Determine the (x, y) coordinate at the center of the cell enclosing the given text.  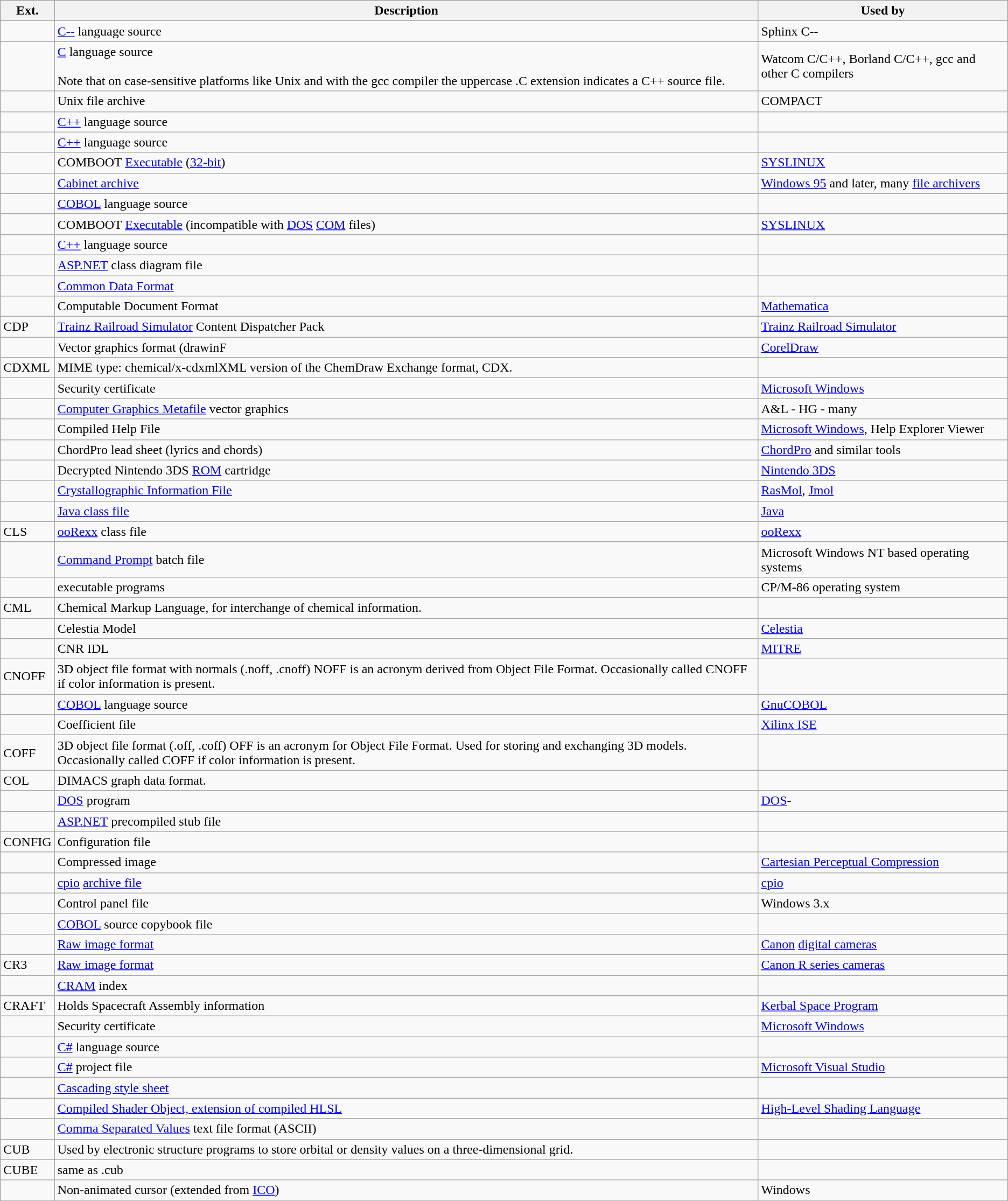
C-- language source (406, 31)
MIME type: chemical/x-cdxmlXML version of the ChemDraw Exchange format, CDX. (406, 368)
CLS (27, 532)
cpio archive file (406, 883)
CR3 (27, 965)
Command Prompt batch file (406, 559)
C# project file (406, 1067)
CDP (27, 327)
Java class file (406, 511)
CDXML (27, 368)
Mathematica (883, 306)
Common Data Format (406, 286)
DIMACS graph data format. (406, 780)
CNR IDL (406, 649)
Unix file archive (406, 101)
Microsoft Windows, Help Explorer Viewer (883, 429)
Trainz Railroad Simulator Content Dispatcher Pack (406, 327)
Canon digital cameras (883, 944)
High-Level Shading Language (883, 1108)
Compiled Help File (406, 429)
Description (406, 11)
CUBE (27, 1170)
Windows 95 and later, many file archivers (883, 183)
cpio (883, 883)
ChordPro lead sheet (lyrics and chords) (406, 450)
CML (27, 608)
Crystallographic Information File (406, 491)
DOS- (883, 801)
COMBOOT Executable (incompatible with DOS COM files) (406, 224)
Windows (883, 1190)
MITRE (883, 649)
Cartesian Perceptual Compression (883, 862)
same as .cub (406, 1170)
C language sourceNote that on case-sensitive platforms like Unix and with the gcc compiler the uppercase .C extension indicates a C++ source file. (406, 66)
Configuration file (406, 842)
Cabinet archive (406, 183)
CorelDraw (883, 347)
Microsoft Visual Studio (883, 1067)
COBOL source copybook file (406, 924)
Trainz Railroad Simulator (883, 327)
Control panel file (406, 903)
CUB (27, 1149)
Sphinx C-- (883, 31)
CONFIG (27, 842)
Windows 3.x (883, 903)
Ext. (27, 11)
ooRexx (883, 532)
GnuCOBOL (883, 704)
ASP.NET class diagram file (406, 265)
Celestia Model (406, 629)
Used by electronic structure programs to store orbital or density values on a three-dimensional grid. (406, 1149)
COMPACT (883, 101)
CNOFF (27, 676)
Nintendo 3DS (883, 470)
Cascading style sheet (406, 1088)
Chemical Markup Language, for interchange of chemical information. (406, 608)
COL (27, 780)
DOS program (406, 801)
ASP.NET precompiled stub file (406, 821)
Used by (883, 11)
COMBOOT Executable (32-bit) (406, 163)
C# language source (406, 1047)
Vector graphics format (drawinF (406, 347)
ChordPro and similar tools (883, 450)
Xilinx ISE (883, 725)
CRAFT (27, 1006)
Computer Graphics Metafile vector graphics (406, 409)
CRAM index (406, 985)
Holds Spacecraft Assembly information (406, 1006)
Watcom C/C++, Borland C/C++, gcc and other C compilers (883, 66)
Compiled Shader Object, extension of compiled HLSL (406, 1108)
Java (883, 511)
executable programs (406, 587)
RasMol, Jmol (883, 491)
ooRexx class file (406, 532)
Coefficient file (406, 725)
Celestia (883, 629)
COFF (27, 753)
Decrypted Nintendo 3DS ROM cartridge (406, 470)
Canon R series cameras (883, 965)
Microsoft Windows NT based operating systems (883, 559)
Non-animated cursor (extended from ICO) (406, 1190)
Comma Separated Values text file format (ASCII) (406, 1129)
Compressed image (406, 862)
A&L - HG - many (883, 409)
Kerbal Space Program (883, 1006)
CP/M-86 operating system (883, 587)
Computable Document Format (406, 306)
